Determine the [X, Y] coordinate at the center of the cell enclosing the given text.  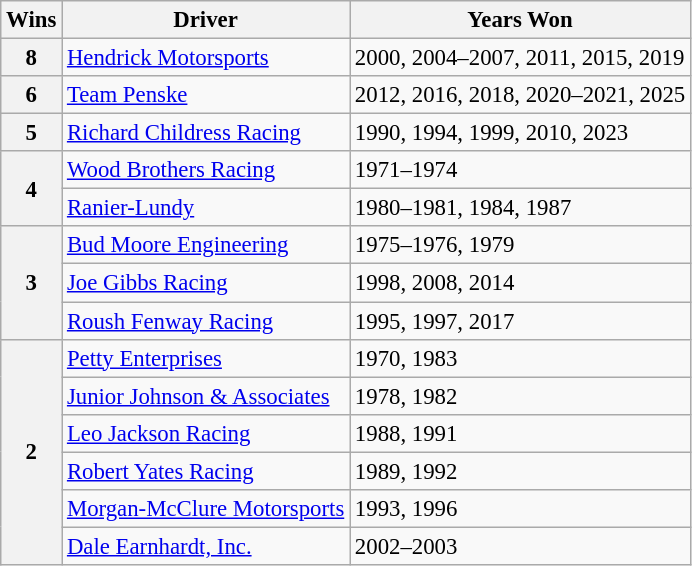
1995, 1997, 2017 [520, 321]
2002–2003 [520, 546]
Petty Enterprises [206, 358]
Junior Johnson & Associates [206, 396]
Team Penske [206, 95]
Ranier-Lundy [206, 208]
Leo Jackson Racing [206, 433]
8 [32, 58]
1970, 1983 [520, 358]
Morgan-McClure Motorsports [206, 509]
1990, 1994, 1999, 2010, 2023 [520, 133]
3 [32, 282]
1978, 1982 [520, 396]
1993, 1996 [520, 509]
4 [32, 188]
Richard Childress Racing [206, 133]
1998, 2008, 2014 [520, 283]
Years Won [520, 20]
1980–1981, 1984, 1987 [520, 208]
5 [32, 133]
Wood Brothers Racing [206, 170]
Roush Fenway Racing [206, 321]
1975–1976, 1979 [520, 245]
Driver [206, 20]
Bud Moore Engineering [206, 245]
2000, 2004–2007, 2011, 2015, 2019 [520, 58]
1971–1974 [520, 170]
6 [32, 95]
Dale Earnhardt, Inc. [206, 546]
Joe Gibbs Racing [206, 283]
1989, 1992 [520, 471]
1988, 1991 [520, 433]
2012, 2016, 2018, 2020–2021, 2025 [520, 95]
Wins [32, 20]
2 [32, 452]
Hendrick Motorsports [206, 58]
Robert Yates Racing [206, 471]
